From the cell containing the given text, extract its center point as [x, y] coordinate. 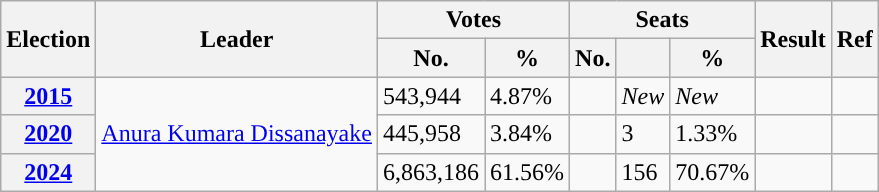
3 [643, 134]
2020 [48, 134]
70.67% [712, 172]
3.84% [526, 134]
Votes [473, 20]
1.33% [712, 134]
445,958 [430, 134]
Anura Kumara Dissanayake [237, 134]
156 [643, 172]
543,944 [430, 96]
Leader [237, 39]
4.87% [526, 96]
Ref [854, 39]
2015 [48, 96]
Election [48, 39]
2024 [48, 172]
Result [793, 39]
61.56% [526, 172]
Seats [662, 20]
6,863,186 [430, 172]
